Provide the [x, y] coordinate of the cell's center where the given text is located.  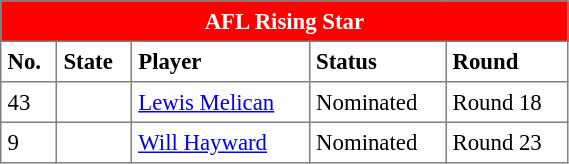
Lewis Melican [220, 102]
43 [29, 102]
Player [220, 61]
Status [377, 61]
Will Hayward [220, 142]
9 [29, 142]
Round [507, 61]
Round 18 [507, 102]
AFL Rising Star [284, 21]
State [94, 61]
No. [29, 61]
Round 23 [507, 142]
